From the cell containing the given text, extract its center point as (X, Y) coordinate. 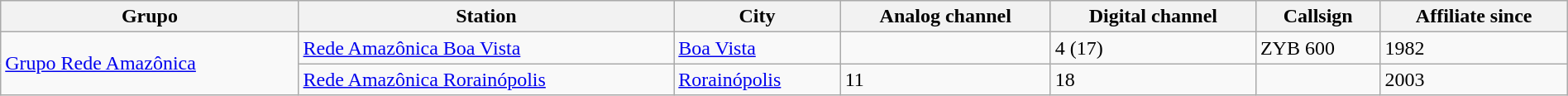
Callsign (1318, 17)
Rorainópolis (758, 79)
Station (486, 17)
Grupo Rede Amazônica (150, 64)
Grupo (150, 17)
1982 (1474, 48)
11 (945, 79)
18 (1153, 79)
2003 (1474, 79)
Affiliate since (1474, 17)
Digital channel (1153, 17)
Rede Amazônica Boa Vista (486, 48)
Boa Vista (758, 48)
Analog channel (945, 17)
Rede Amazônica Rorainópolis (486, 79)
4 (17) (1153, 48)
ZYB 600 (1318, 48)
City (758, 17)
